For the text-containing cell, return its midpoint in (x, y) coordinate format. 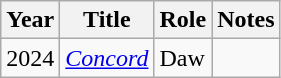
Title (107, 20)
Concord (107, 58)
2024 (30, 58)
Notes (246, 20)
Year (30, 20)
Role (183, 20)
Daw (183, 58)
